Output the [X, Y] coordinate of the center of the cell containing the given text.  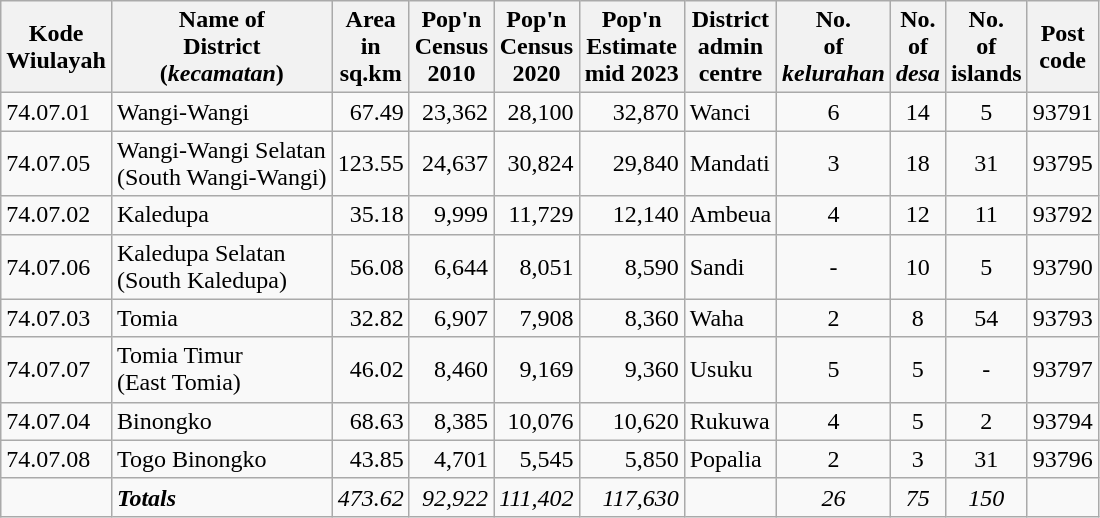
Wanci [730, 112]
8 [918, 318]
8,385 [451, 421]
Kode Wiulayah [56, 47]
93794 [1062, 421]
Popalia [730, 459]
No. of islands [986, 47]
74.07.06 [56, 266]
12 [918, 215]
92,922 [451, 497]
Totals [222, 497]
5,850 [632, 459]
Kaledupa Selatan (South Kaledupa) [222, 266]
Rukuwa [730, 421]
46.02 [370, 370]
93795 [1062, 164]
10 [918, 266]
14 [918, 112]
Postcode [1062, 47]
111,402 [537, 497]
4,701 [451, 459]
Pop'nEstimatemid 2023 [632, 47]
6,644 [451, 266]
Wangi-Wangi [222, 112]
26 [834, 497]
123.55 [370, 164]
6,907 [451, 318]
32.82 [370, 318]
Name ofDistrict(kecamatan) [222, 47]
43.85 [370, 459]
12,140 [632, 215]
93793 [1062, 318]
9,360 [632, 370]
8,460 [451, 370]
93790 [1062, 266]
8,051 [537, 266]
10,076 [537, 421]
30,824 [537, 164]
93796 [1062, 459]
18 [918, 164]
117,630 [632, 497]
74.07.02 [56, 215]
Tomia Timur (East Tomia) [222, 370]
35.18 [370, 215]
74.07.08 [56, 459]
24,637 [451, 164]
28,100 [537, 112]
9,999 [451, 215]
74.07.04 [56, 421]
Pop'nCensus2010 [451, 47]
74.07.05 [56, 164]
74.07.03 [56, 318]
No. of kelurahan [834, 47]
93792 [1062, 215]
93797 [1062, 370]
Pop'nCensus2020 [537, 47]
150 [986, 497]
54 [986, 318]
Waha [730, 318]
6 [834, 112]
7,908 [537, 318]
473.62 [370, 497]
Binongko [222, 421]
75 [918, 497]
Wangi-Wangi Selatan (South Wangi-Wangi) [222, 164]
Usuku [730, 370]
74.07.07 [56, 370]
67.49 [370, 112]
Kaledupa [222, 215]
No. of desa [918, 47]
32,870 [632, 112]
8,360 [632, 318]
9,169 [537, 370]
74.07.01 [56, 112]
Tomia [222, 318]
93791 [1062, 112]
11,729 [537, 215]
8,590 [632, 266]
23,362 [451, 112]
56.08 [370, 266]
Togo Binongko [222, 459]
10,620 [632, 421]
Ambeua [730, 215]
11 [986, 215]
68.63 [370, 421]
Mandati [730, 164]
29,840 [632, 164]
5,545 [537, 459]
District admin centre [730, 47]
Area in sq.km [370, 47]
Sandi [730, 266]
